Extract the (x, y) coordinate from the center of the cell holding the provided text.  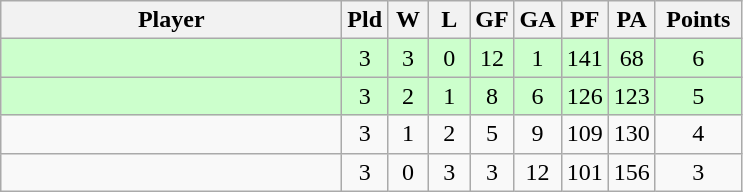
L (450, 20)
PF (584, 20)
Player (172, 20)
101 (584, 172)
156 (632, 172)
GA (538, 20)
8 (492, 96)
123 (632, 96)
109 (584, 134)
Points (698, 20)
141 (584, 58)
4 (698, 134)
9 (538, 134)
Pld (365, 20)
PA (632, 20)
W (408, 20)
GF (492, 20)
130 (632, 134)
126 (584, 96)
68 (632, 58)
